Capture the cell that displays the provided text and extract its [x, y] central coordinate. 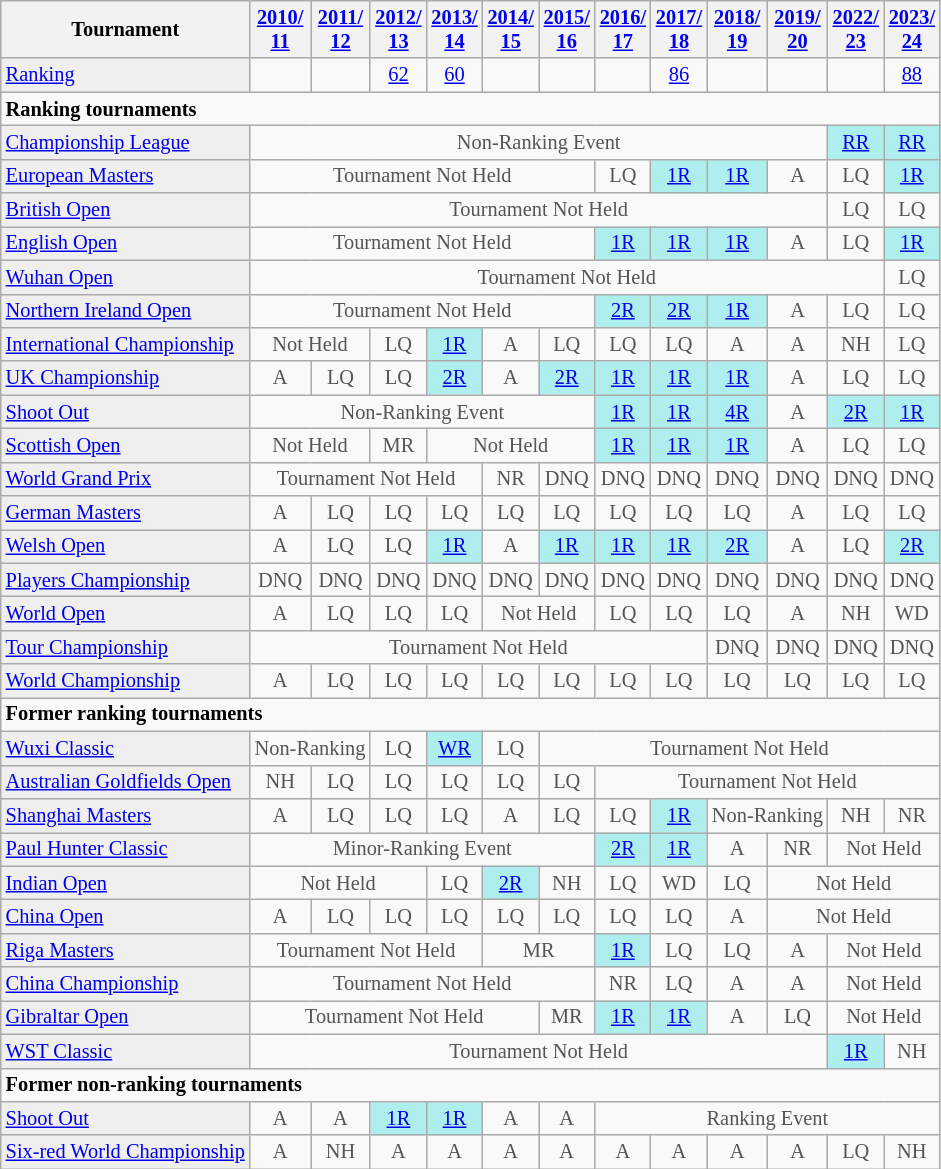
WST Classic [126, 1051]
4R [737, 412]
China Open [126, 916]
British Open [126, 210]
2016/17 [623, 29]
Championship League [126, 142]
Riga Masters [126, 950]
Minor-Ranking Event [422, 849]
Shanghai Masters [126, 815]
Tournament [126, 29]
English Open [126, 243]
Welsh Open [126, 546]
World Open [126, 613]
86 [679, 75]
European Masters [126, 176]
Australian Goldfields Open [126, 782]
China Championship [126, 984]
88 [912, 75]
2023/24 [912, 29]
Ranking Event [768, 1118]
Ranking [126, 75]
Tour Championship [126, 647]
2010/11 [280, 29]
2013/14 [454, 29]
Northern Ireland Open [126, 311]
2018/19 [737, 29]
2012/13 [398, 29]
2015/16 [567, 29]
60 [454, 75]
Ranking tournaments [470, 109]
Players Championship [126, 580]
World Championship [126, 681]
Former non-ranking tournaments [470, 1085]
Wuxi Classic [126, 748]
2019/20 [797, 29]
Scottish Open [126, 445]
WR [454, 748]
UK Championship [126, 378]
62 [398, 75]
2014/15 [511, 29]
2022/23 [856, 29]
International Championship [126, 344]
German Masters [126, 513]
Paul Hunter Classic [126, 849]
2011/12 [341, 29]
Wuhan Open [126, 277]
2017/18 [679, 29]
Gibraltar Open [126, 1017]
World Grand Prix [126, 479]
Six-red World Championship [126, 1152]
Indian Open [126, 883]
Former ranking tournaments [470, 714]
